Search for the cell housing the specified text and yield its [X, Y] center coordinate. 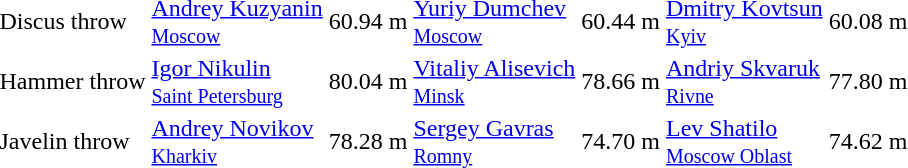
Igor Nikulin Saint Petersburg [237, 82]
Vitaliy Alisevich Minsk [494, 82]
80.04 m [368, 82]
Andriy Skvaruk Rivne [744, 82]
78.66 m [621, 82]
